Extract the [x, y] coordinate from the center of the cell holding the provided text.  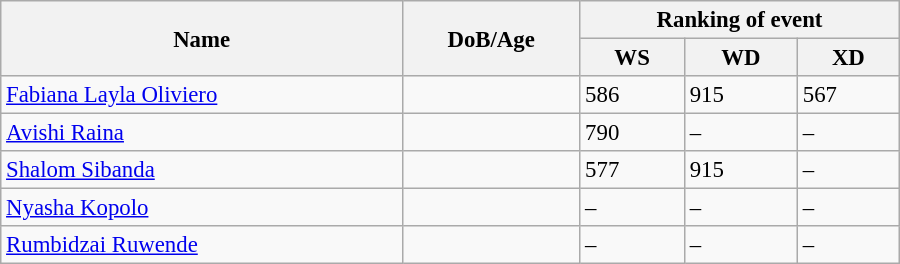
567 [848, 95]
XD [848, 58]
586 [632, 95]
577 [632, 170]
Avishi Raina [202, 133]
DoB/Age [490, 38]
Shalom Sibanda [202, 170]
Ranking of event [740, 20]
Fabiana Layla Oliviero [202, 95]
WD [740, 58]
Rumbidzai Ruwende [202, 245]
Name [202, 38]
WS [632, 58]
Nyasha Kopolo [202, 208]
790 [632, 133]
